Locate the cell with the specified text and output its [x, y] center coordinate. 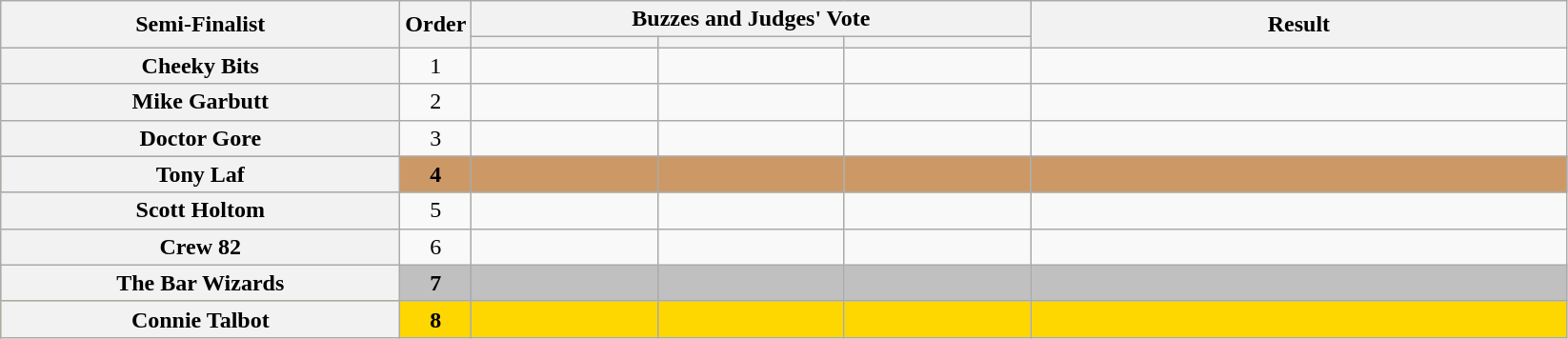
Order [436, 25]
Mike Garbutt [200, 102]
5 [436, 210]
Cheeky Bits [200, 66]
6 [436, 247]
Crew 82 [200, 247]
2 [436, 102]
Result [1299, 25]
1 [436, 66]
Connie Talbot [200, 319]
The Bar Wizards [200, 283]
Buzzes and Judges' Vote [751, 19]
Tony Laf [200, 174]
3 [436, 138]
Semi-Finalist [200, 25]
Scott Holtom [200, 210]
Doctor Gore [200, 138]
8 [436, 319]
4 [436, 174]
7 [436, 283]
